Identify which cell holds the provided text, then report its [X, Y] central coordinate. 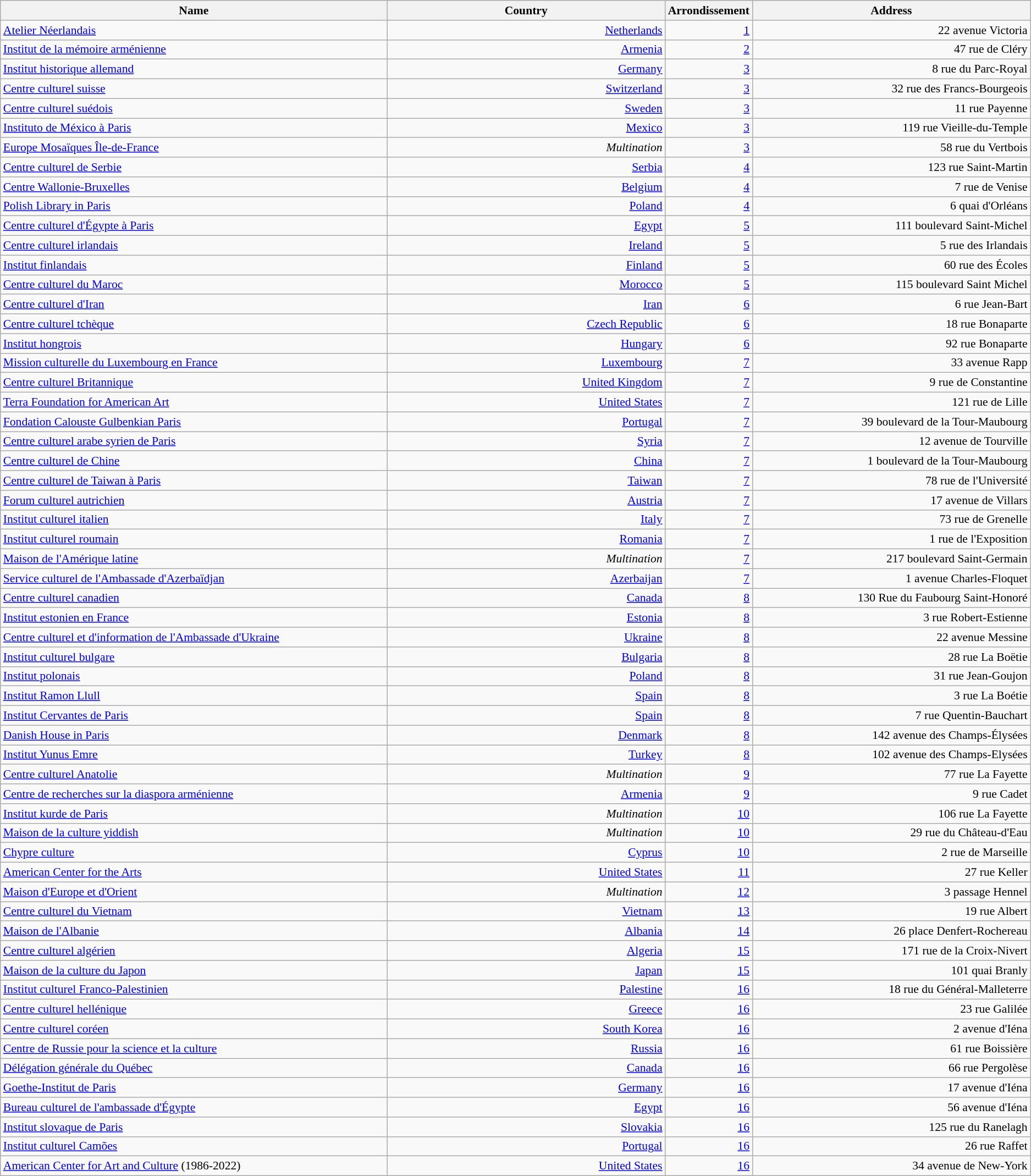
Institut culturel roumain [194, 539]
Slovakia [526, 1127]
Mexico [526, 128]
33 avenue Rapp [891, 363]
Sweden [526, 108]
47 rue de Cléry [891, 49]
56 avenue d'Iéna [891, 1107]
Netherlands [526, 30]
Institut kurde de Paris [194, 814]
Maison de l'Amérique latine [194, 559]
60 rue des Écoles [891, 265]
61 rue Boissière [891, 1048]
26 place Denfert-Rochereau [891, 931]
Maison de la culture du Japon [194, 970]
Institut finlandais [194, 265]
Fondation Calouste Gulbenkian Paris [194, 422]
Institut hongrois [194, 344]
Country [526, 10]
Institut culturel Franco-Palestinien [194, 990]
125 rue du Ranelagh [891, 1127]
Address [891, 10]
Goethe-Institut de Paris [194, 1088]
9 rue Cadet [891, 794]
Bulgaria [526, 657]
12 [709, 892]
9 rue de Constantine [891, 383]
Polish Library in Paris [194, 206]
Centre culturel de Taiwan à Paris [194, 481]
2 [709, 49]
Centre culturel irlandais [194, 246]
Centre culturel suédois [194, 108]
United Kingdom [526, 383]
Algeria [526, 951]
Institut estonien en France [194, 618]
101 quai Branly [891, 970]
Institut Cervantes de Paris [194, 716]
Azerbaijan [526, 578]
Instituto de México à Paris [194, 128]
Institut Yunus Emre [194, 755]
Syria [526, 441]
17 avenue d'Iéna [891, 1088]
19 rue Albert [891, 912]
119 rue Vieille-du-Temple [891, 128]
Centre culturel suisse [194, 89]
8 rue du Parc-Royal [891, 69]
77 rue La Fayette [891, 775]
Turkey [526, 755]
Ireland [526, 246]
Estonia [526, 618]
26 rue Raffet [891, 1146]
92 rue Bonaparte [891, 344]
Centre culturel hellénique [194, 1009]
Japan [526, 970]
11 [709, 873]
2 avenue d'Iéna [891, 1029]
Centre culturel Britannique [194, 383]
12 avenue de Tourville [891, 441]
Centre culturel Anatolie [194, 775]
Name [194, 10]
78 rue de l'Université [891, 481]
Centre de recherches sur la diaspora arménienne [194, 794]
130 Rue du Faubourg Saint-Honoré [891, 598]
Czech Republic [526, 324]
22 avenue Victoria [891, 30]
32 rue des Francs-Bourgeois [891, 89]
13 [709, 912]
121 rue de Lille [891, 402]
Maison d'Europe et d'Orient [194, 892]
Centre culturel d'Égypte à Paris [194, 226]
34 avenue de New-York [891, 1166]
Bureau culturel de l'ambassade d'Égypte [194, 1107]
39 boulevard de la Tour-Maubourg [891, 422]
Centre culturel algérien [194, 951]
Chypre culture [194, 853]
Terra Foundation for American Art [194, 402]
Centre culturel de Serbie [194, 167]
Centre Wallonie-Bruxelles [194, 187]
Centre culturel de Chine [194, 461]
1 [709, 30]
Denmark [526, 735]
17 avenue de Villars [891, 500]
Institut slovaque de Paris [194, 1127]
American Center for the Arts [194, 873]
Cyprus [526, 853]
58 rue du Vertbois [891, 148]
171 rue de la Croix-Nivert [891, 951]
14 [709, 931]
Italy [526, 520]
31 rue Jean-Goujon [891, 676]
Institut Ramon Llull [194, 696]
23 rue Galilée [891, 1009]
Centre de Russie pour la science et la culture [194, 1048]
Morocco [526, 285]
Délégation générale du Québec [194, 1068]
27 rue Keller [891, 873]
Institut de la mémoire arménienne [194, 49]
1 avenue Charles-Floquet [891, 578]
7 rue de Venise [891, 187]
Palestine [526, 990]
Centre culturel coréen [194, 1029]
Greece [526, 1009]
2 rue de Marseille [891, 853]
Arrondissement [709, 10]
American Center for Art and Culture (1986-2022) [194, 1166]
Russia [526, 1048]
22 avenue Messine [891, 637]
3 passage Hennel [891, 892]
Centre culturel tchèque [194, 324]
Institut culturel Camões [194, 1146]
102 avenue des Champs-Elysées [891, 755]
1 rue de l'Exposition [891, 539]
5 rue des Irlandais [891, 246]
Belgium [526, 187]
18 rue Bonaparte [891, 324]
Centre culturel arabe syrien de Paris [194, 441]
6 rue Jean-Bart [891, 305]
Service culturel de l'Ambassade d'Azerbaïdjan [194, 578]
Romania [526, 539]
Hungary [526, 344]
Mission culturelle du Luxembourg en France [194, 363]
7 rue Quentin-Bauchart [891, 716]
Luxembourg [526, 363]
China [526, 461]
29 rue du Château-d'Eau [891, 833]
Institut historique allemand [194, 69]
Danish House in Paris [194, 735]
Centre culturel canadien [194, 598]
Maison de la culture yiddish [194, 833]
Institut polonais [194, 676]
Forum culturel autrichien [194, 500]
217 boulevard Saint-Germain [891, 559]
18 rue du Général-Malleterre [891, 990]
Taiwan [526, 481]
Iran [526, 305]
Centre culturel d'Iran [194, 305]
11 rue Payenne [891, 108]
28 rue La Boëtie [891, 657]
6 quai d'Orléans [891, 206]
142 avenue des Champs-Élysées [891, 735]
Centre culturel du Maroc [194, 285]
1 boulevard de la Tour-Maubourg [891, 461]
Centre culturel et d'information de l'Ambassade d'Ukraine [194, 637]
Ukraine [526, 637]
Finland [526, 265]
115 boulevard Saint Michel [891, 285]
Vietnam [526, 912]
73 rue de Grenelle [891, 520]
111 boulevard Saint-Michel [891, 226]
3 rue Robert-Estienne [891, 618]
Atelier Néerlandais [194, 30]
Centre culturel du Vietnam [194, 912]
123 rue Saint-Martin [891, 167]
Albania [526, 931]
Austria [526, 500]
Switzerland [526, 89]
3 rue La Boétie [891, 696]
Serbia [526, 167]
Maison de l'Albanie [194, 931]
Institut culturel bulgare [194, 657]
South Korea [526, 1029]
Europe Mosaïques Île-de-France [194, 148]
Institut culturel italien [194, 520]
106 rue La Fayette [891, 814]
66 rue Pergolèse [891, 1068]
